Detect which cell encompasses the target text, then output its (X, Y) center coordinate. 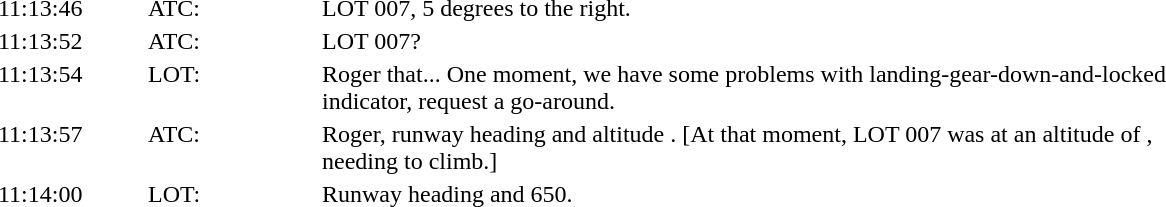
LOT: (232, 88)
